Find where the given text appears and provide that cell's center as (X, Y) coordinate. 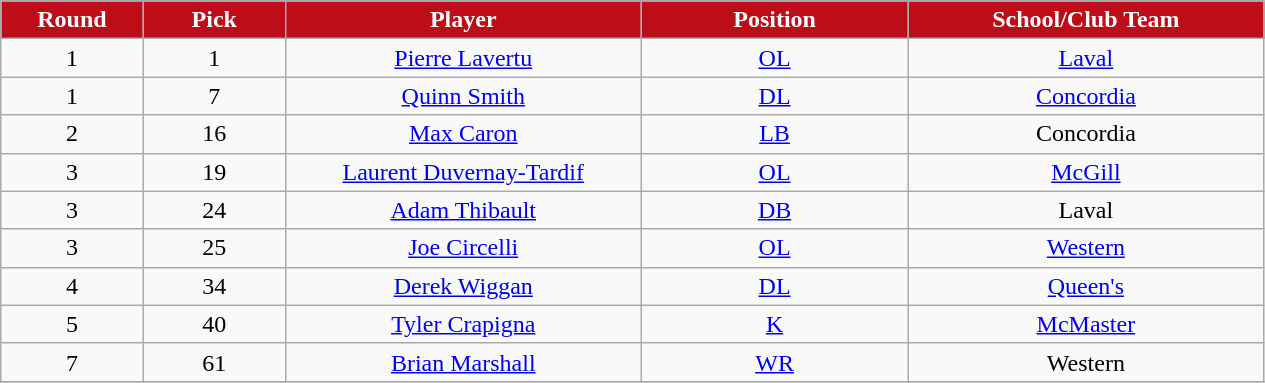
61 (214, 362)
McMaster (1086, 324)
Player (463, 20)
Tyler Crapigna (463, 324)
School/Club Team (1086, 20)
Max Caron (463, 134)
Position (774, 20)
25 (214, 248)
19 (214, 172)
24 (214, 210)
2 (72, 134)
Adam Thibault (463, 210)
40 (214, 324)
Round (72, 20)
Brian Marshall (463, 362)
Pierre Lavertu (463, 58)
Queen's (1086, 286)
WR (774, 362)
34 (214, 286)
K (774, 324)
4 (72, 286)
Joe Circelli (463, 248)
5 (72, 324)
16 (214, 134)
Laurent Duvernay-Tardif (463, 172)
Derek Wiggan (463, 286)
Pick (214, 20)
DB (774, 210)
LB (774, 134)
Quinn Smith (463, 96)
McGill (1086, 172)
